Determine the (X, Y) coordinate at the center of the cell enclosing the given text.  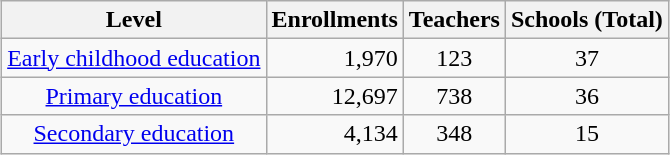
Enrollments (334, 20)
12,697 (334, 96)
Secondary education (134, 134)
4,134 (334, 134)
Level (134, 20)
Primary education (134, 96)
36 (586, 96)
1,970 (334, 58)
37 (586, 58)
Schools (Total) (586, 20)
Early childhood education (134, 58)
738 (454, 96)
123 (454, 58)
348 (454, 134)
15 (586, 134)
Teachers (454, 20)
